Return the (x, y) coordinate for the center point of the cell that contains the specified text.  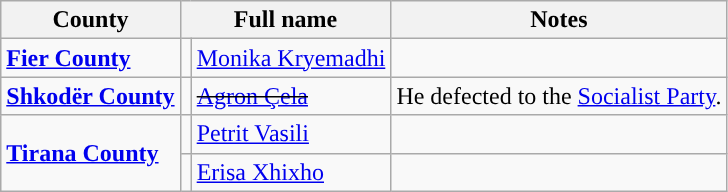
Shkodër County (90, 96)
Full name (286, 20)
Petrit Vasili (291, 134)
He defected to the Socialist Party. (559, 96)
Notes (559, 20)
Fier County (90, 58)
County (90, 20)
Erisa Xhixho (291, 172)
Agron Çela (291, 96)
Tirana County (90, 153)
Monika Kryemadhi (291, 58)
